Pinpoint the cell where the given text exists, returning its [x, y] midpoint coordinate. 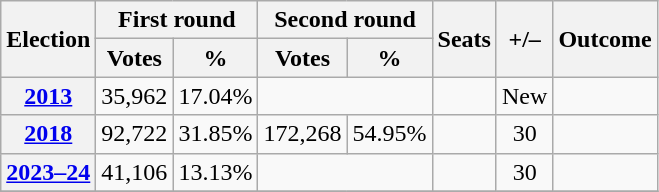
54.95% [390, 134]
Outcome [605, 39]
35,962 [134, 96]
31.85% [216, 134]
172,268 [302, 134]
Seats [464, 39]
92,722 [134, 134]
Second round [345, 20]
41,106 [134, 172]
17.04% [216, 96]
2018 [48, 134]
Election [48, 39]
First round [177, 20]
New [524, 96]
2013 [48, 96]
13.13% [216, 172]
2023–24 [48, 172]
+/– [524, 39]
